Provide the [x, y] coordinate of the cell's center where the given text is located.  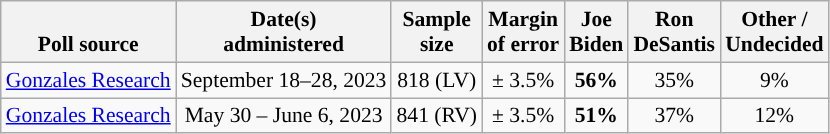
Marginof error [523, 32]
May 30 – June 6, 2023 [284, 116]
9% [774, 80]
51% [596, 116]
Other /Undecided [774, 32]
September 18–28, 2023 [284, 80]
RonDeSantis [674, 32]
818 (LV) [436, 80]
Samplesize [436, 32]
12% [774, 116]
56% [596, 80]
35% [674, 80]
JoeBiden [596, 32]
37% [674, 116]
Date(s)administered [284, 32]
Poll source [88, 32]
841 (RV) [436, 116]
